Capture the cell that displays the provided text and extract its (x, y) central coordinate. 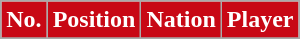
Nation (181, 20)
No. (24, 20)
Position (94, 20)
Player (260, 20)
